Locate the cell with the specified text and output its [X, Y] center coordinate. 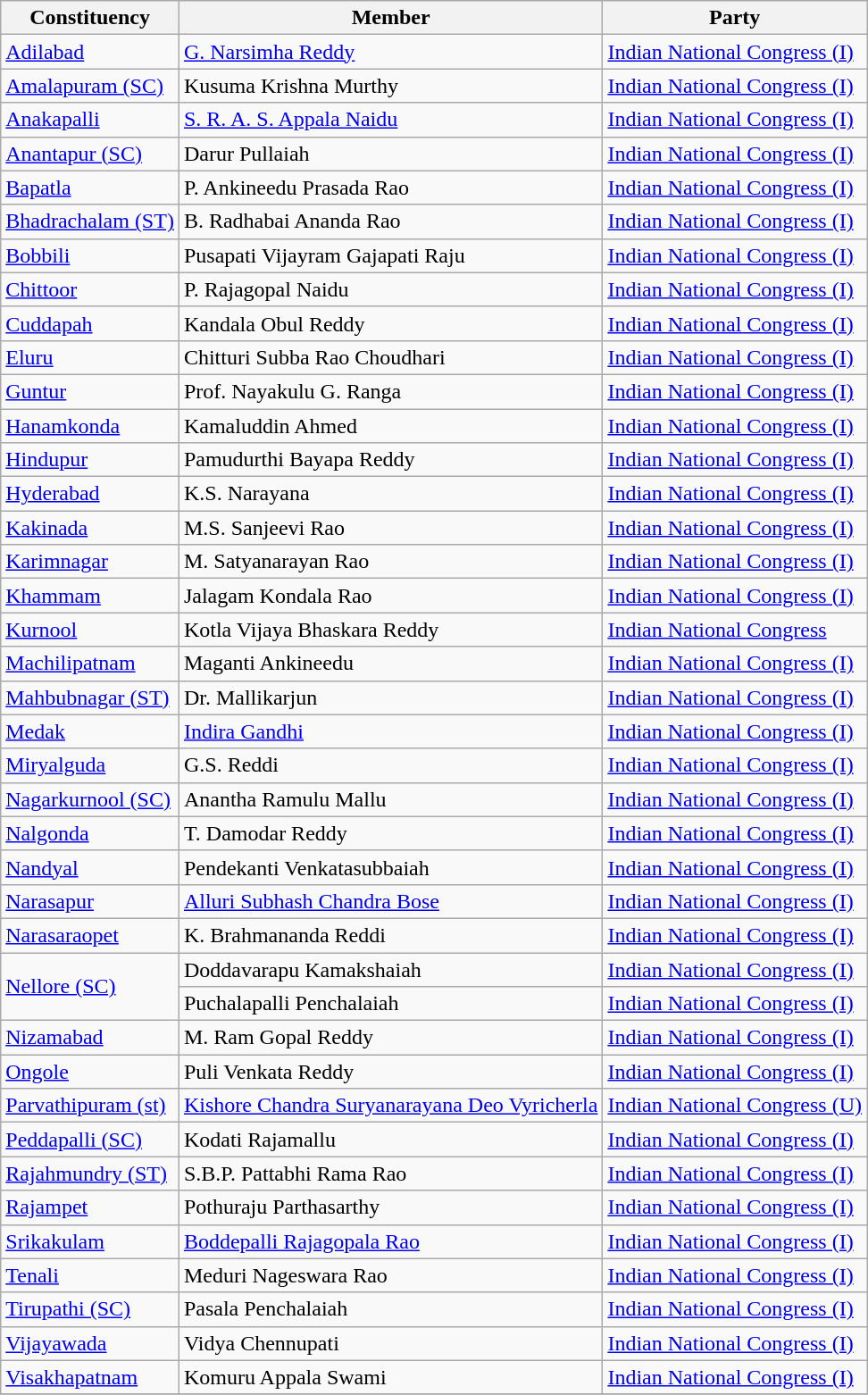
Narasaraopet [90, 935]
Anakapalli [90, 120]
Doddavarapu Kamakshaiah [390, 969]
Meduri Nageswara Rao [390, 1275]
Khammam [90, 596]
Narasapur [90, 901]
Nalgonda [90, 833]
Puli Venkata Reddy [390, 1072]
Vijayawada [90, 1343]
Member [390, 18]
Hanamkonda [90, 426]
Cuddapah [90, 323]
Nagarkurnool (SC) [90, 799]
K.S. Narayana [390, 494]
T. Damodar Reddy [390, 833]
Indian National Congress (U) [735, 1106]
Pamudurthi Bayapa Reddy [390, 460]
Rajampet [90, 1207]
Chitturi Subba Rao Choudhari [390, 357]
Nizamabad [90, 1038]
Darur Pullaiah [390, 154]
Vidya Chennupati [390, 1343]
Hindupur [90, 460]
Kusuma Krishna Murthy [390, 86]
Parvathipuram (st) [90, 1106]
Bobbili [90, 255]
M. Satyanarayan Rao [390, 562]
M. Ram Gopal Reddy [390, 1038]
Pasala Penchalaiah [390, 1309]
Kodati Rajamallu [390, 1140]
Kotla Vijaya Bhaskara Reddy [390, 630]
Hyderabad [90, 494]
Anantha Ramulu Mallu [390, 799]
Indira Gandhi [390, 731]
Tirupathi (SC) [90, 1309]
Bhadrachalam (ST) [90, 221]
Eluru [90, 357]
Puchalapalli Penchalaiah [390, 1004]
Kakinada [90, 528]
Kandala Obul Reddy [390, 323]
Pendekanti Venkatasubbaiah [390, 867]
Pothuraju Parthasarthy [390, 1207]
Peddapalli (SC) [90, 1140]
Dr. Mallikarjun [390, 697]
Boddepalli Rajagopala Rao [390, 1241]
Miryalguda [90, 765]
G.S. Reddi [390, 765]
Karimnagar [90, 562]
Medak [90, 731]
Komuru Appala Swami [390, 1377]
Indian National Congress [735, 630]
Nellore (SC) [90, 986]
P. Rajagopal Naidu [390, 289]
B. Radhabai Ananda Rao [390, 221]
Pusapati Vijayram Gajapati Raju [390, 255]
Bapatla [90, 188]
Maganti Ankineedu [390, 664]
Constituency [90, 18]
Prof. Nayakulu G. Ranga [390, 391]
Machilipatnam [90, 664]
Srikakulam [90, 1241]
Ongole [90, 1072]
Kishore Chandra Suryanarayana Deo Vyricherla [390, 1106]
K. Brahmananda Reddi [390, 935]
Nandyal [90, 867]
P. Ankineedu Prasada Rao [390, 188]
S.B.P. Pattabhi Rama Rao [390, 1174]
Visakhapatnam [90, 1377]
Anantapur (SC) [90, 154]
Jalagam Kondala Rao [390, 596]
Kamaluddin Ahmed [390, 426]
S. R. A. S. Appala Naidu [390, 120]
Amalapuram (SC) [90, 86]
Chittoor [90, 289]
Party [735, 18]
Alluri Subhash Chandra Bose [390, 901]
Guntur [90, 391]
Adilabad [90, 52]
G. Narsimha Reddy [390, 52]
Mahbubnagar (ST) [90, 697]
Kurnool [90, 630]
M.S. Sanjeevi Rao [390, 528]
Rajahmundry (ST) [90, 1174]
Tenali [90, 1275]
